Return [x, y] of the center of cell containing provided text 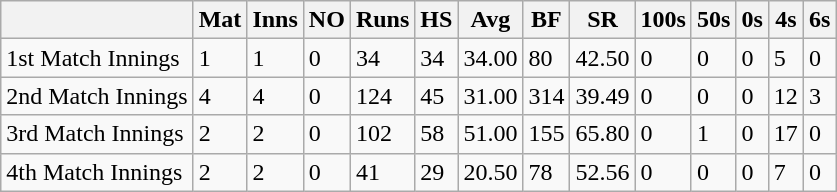
Mat [220, 20]
155 [546, 134]
31.00 [490, 96]
65.80 [602, 134]
41 [382, 172]
51.00 [490, 134]
0s [752, 20]
39.49 [602, 96]
42.50 [602, 58]
52.56 [602, 172]
29 [436, 172]
3 [819, 96]
1st Match Innings [97, 58]
Inns [275, 20]
20.50 [490, 172]
7 [786, 172]
Runs [382, 20]
6s [819, 20]
17 [786, 134]
BF [546, 20]
34.00 [490, 58]
100s [663, 20]
NO [326, 20]
124 [382, 96]
HS [436, 20]
314 [546, 96]
50s [713, 20]
4s [786, 20]
4th Match Innings [97, 172]
45 [436, 96]
12 [786, 96]
SR [602, 20]
2nd Match Innings [97, 96]
3rd Match Innings [97, 134]
80 [546, 58]
58 [436, 134]
Avg [490, 20]
78 [546, 172]
102 [382, 134]
5 [786, 58]
